Pinpoint the cell where the given text exists, returning its (X, Y) midpoint coordinate. 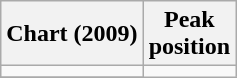
Peakposition (189, 34)
Chart (2009) (72, 34)
